Locate the cell with the specified text and output its (x, y) center coordinate. 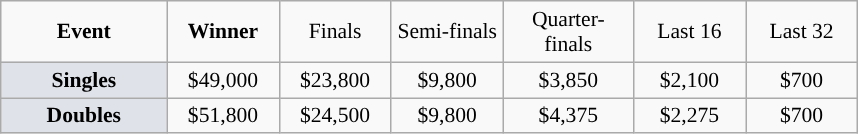
$24,500 (335, 116)
Last 32 (802, 32)
$23,800 (335, 80)
Doubles (84, 116)
$2,275 (689, 116)
$2,100 (689, 80)
Quarter-finals (568, 32)
$4,375 (568, 116)
Semi-finals (447, 32)
Singles (84, 80)
$3,850 (568, 80)
Event (84, 32)
$51,800 (223, 116)
Finals (335, 32)
Winner (223, 32)
$49,000 (223, 80)
Last 16 (689, 32)
